Return [X, Y] of the center of cell containing provided text 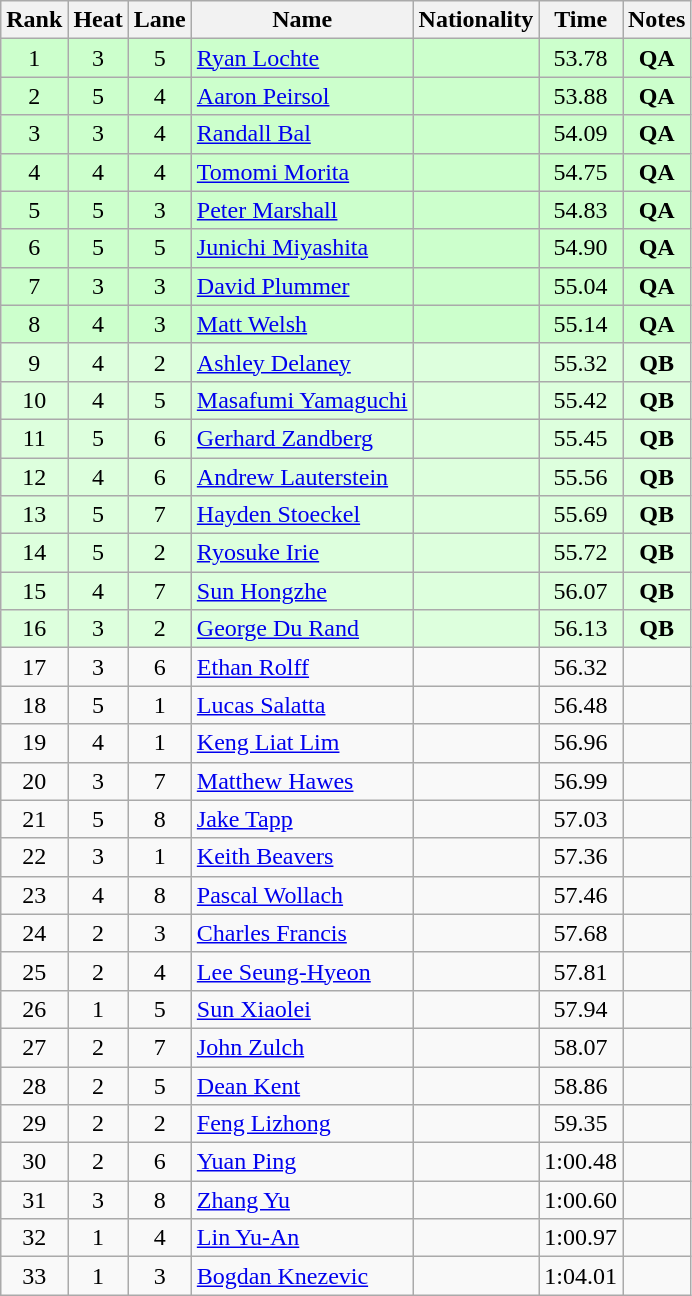
18 [34, 705]
Keith Beavers [302, 857]
28 [34, 1085]
Feng Lizhong [302, 1124]
57.46 [581, 895]
55.14 [581, 324]
30 [34, 1162]
Lin Yu-An [302, 1238]
Randall Bal [302, 134]
Bogdan Knezevic [302, 1276]
Lucas Salatta [302, 705]
56.07 [581, 591]
56.32 [581, 667]
9 [34, 362]
12 [34, 477]
54.09 [581, 134]
Matt Welsh [302, 324]
17 [34, 667]
11 [34, 438]
Rank [34, 20]
55.42 [581, 400]
David Plummer [302, 286]
54.75 [581, 172]
Heat [98, 20]
Name [302, 20]
22 [34, 857]
55.56 [581, 477]
13 [34, 515]
56.48 [581, 705]
56.99 [581, 781]
20 [34, 781]
55.45 [581, 438]
55.04 [581, 286]
1:00.97 [581, 1238]
24 [34, 933]
Jake Tapp [302, 819]
Pascal Wollach [302, 895]
14 [34, 553]
57.81 [581, 971]
31 [34, 1200]
19 [34, 743]
Yuan Ping [302, 1162]
23 [34, 895]
Junichi Miyashita [302, 248]
Ryosuke Irie [302, 553]
1:04.01 [581, 1276]
1:00.48 [581, 1162]
56.96 [581, 743]
Peter Marshall [302, 210]
Lee Seung-Hyeon [302, 971]
Matthew Hawes [302, 781]
54.90 [581, 248]
29 [34, 1124]
57.03 [581, 819]
Zhang Yu [302, 1200]
57.68 [581, 933]
Andrew Lauterstein [302, 477]
58.07 [581, 1047]
Dean Kent [302, 1085]
Aaron Peirsol [302, 96]
Sun Xiaolei [302, 1009]
59.35 [581, 1124]
Nationality [476, 20]
33 [34, 1276]
53.88 [581, 96]
Time [581, 20]
Masafumi Yamaguchi [302, 400]
Ashley Delaney [302, 362]
Charles Francis [302, 933]
57.94 [581, 1009]
53.78 [581, 58]
1:00.60 [581, 1200]
10 [34, 400]
John Zulch [302, 1047]
Sun Hongzhe [302, 591]
55.32 [581, 362]
58.86 [581, 1085]
57.36 [581, 857]
Ethan Rolff [302, 667]
Notes [656, 20]
55.69 [581, 515]
Tomomi Morita [302, 172]
Ryan Lochte [302, 58]
21 [34, 819]
Lane [160, 20]
Gerhard Zandberg [302, 438]
16 [34, 629]
54.83 [581, 210]
26 [34, 1009]
15 [34, 591]
25 [34, 971]
56.13 [581, 629]
32 [34, 1238]
George Du Rand [302, 629]
55.72 [581, 553]
27 [34, 1047]
Hayden Stoeckel [302, 515]
Keng Liat Lim [302, 743]
